Extract the (x, y) coordinate from the center of the cell holding the provided text.  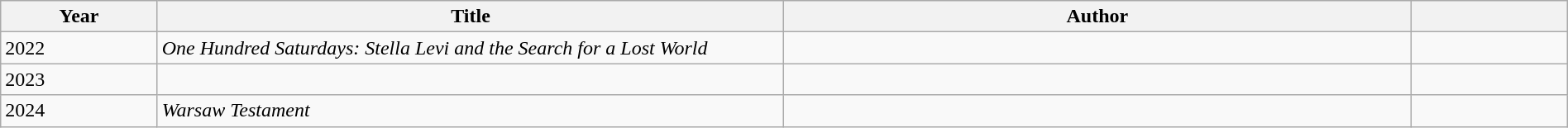
2024 (79, 111)
Year (79, 17)
One Hundred Saturdays: Stella Levi and the Search for a Lost World (471, 48)
2022 (79, 48)
Warsaw Testament (471, 111)
2023 (79, 79)
Author (1097, 17)
Title (471, 17)
